Capture the cell that displays the provided text and extract its [x, y] central coordinate. 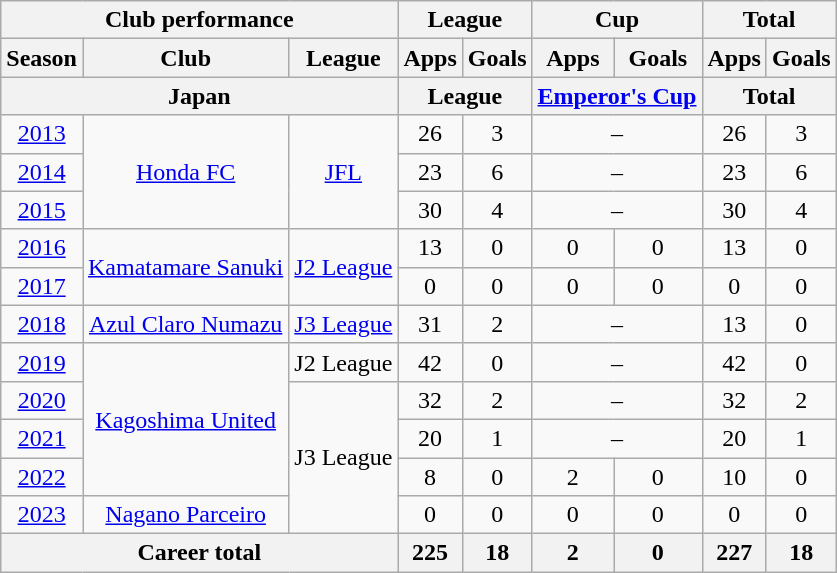
2022 [42, 477]
JFL [344, 172]
Kamatamare Sanuki [185, 267]
2020 [42, 400]
31 [430, 324]
2021 [42, 438]
2015 [42, 210]
225 [430, 553]
Emperor's Cup [617, 96]
227 [734, 553]
Club [185, 58]
Nagano Parceiro [185, 515]
2013 [42, 134]
Azul Claro Numazu [185, 324]
2018 [42, 324]
Honda FC [185, 172]
2019 [42, 362]
Japan [200, 96]
10 [734, 477]
Club performance [200, 20]
8 [430, 477]
Season [42, 58]
Kagoshima United [185, 419]
Cup [617, 20]
2014 [42, 172]
2016 [42, 248]
2023 [42, 515]
Career total [200, 553]
2017 [42, 286]
